Search for the cell housing the specified text and yield its (x, y) center coordinate. 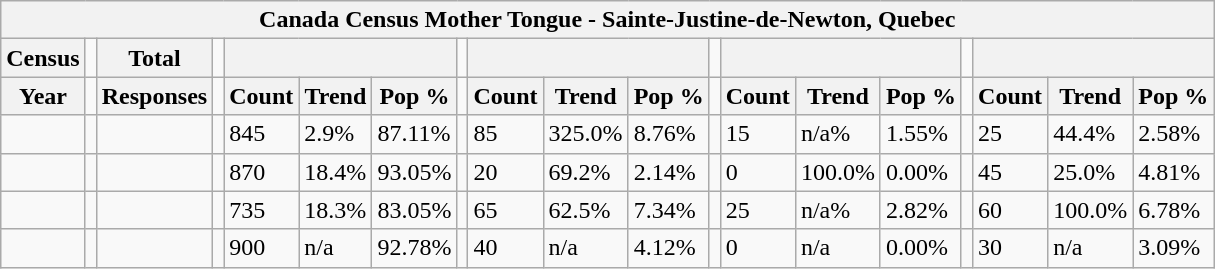
870 (262, 172)
2.9% (336, 134)
2.82% (920, 210)
69.2% (586, 172)
40 (506, 248)
18.3% (336, 210)
25.0% (1090, 172)
900 (262, 248)
93.05% (414, 172)
4.12% (668, 248)
18.4% (336, 172)
735 (262, 210)
Census (43, 58)
845 (262, 134)
Responses (154, 96)
65 (506, 210)
4.81% (1174, 172)
87.11% (414, 134)
1.55% (920, 134)
8.76% (668, 134)
Total (154, 58)
62.5% (586, 210)
15 (758, 134)
6.78% (1174, 210)
83.05% (414, 210)
325.0% (586, 134)
3.09% (1174, 248)
44.4% (1090, 134)
2.58% (1174, 134)
7.34% (668, 210)
85 (506, 134)
45 (1010, 172)
92.78% (414, 248)
30 (1010, 248)
2.14% (668, 172)
Canada Census Mother Tongue - Sainte-Justine-de-Newton, Quebec (608, 20)
60 (1010, 210)
Year (43, 96)
20 (506, 172)
